Locate the cell with the specified text and output its (X, Y) center coordinate. 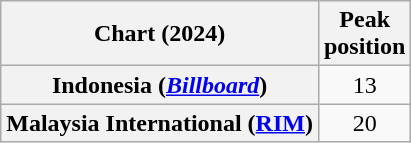
Chart (2024) (160, 34)
Malaysia International (RIM) (160, 123)
20 (364, 123)
Indonesia (Billboard) (160, 85)
Peakposition (364, 34)
13 (364, 85)
